From the cell containing the given text, extract its center point as [X, Y] coordinate. 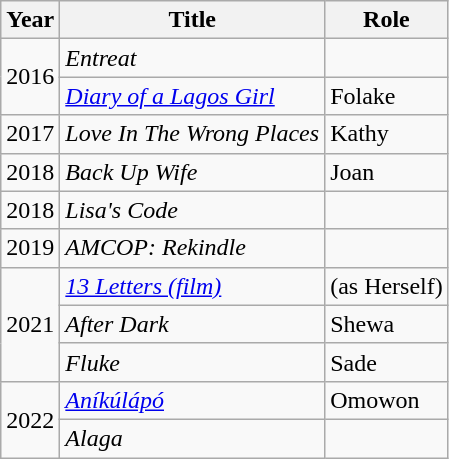
Fluke [192, 362]
(as Herself) [387, 286]
Sade [387, 362]
Omowon [387, 400]
2019 [30, 248]
Diary of a Lagos Girl [192, 96]
2021 [30, 324]
After Dark [192, 324]
Love In The Wrong Places [192, 134]
Kathy [387, 134]
2016 [30, 77]
2022 [30, 419]
Aníkúlápó [192, 400]
Title [192, 20]
Alaga [192, 438]
Entreat [192, 58]
2017 [30, 134]
13 Letters (film) [192, 286]
AMCOP: Rekindle [192, 248]
Lisa's Code [192, 210]
Folake [387, 96]
Year [30, 20]
Shewa [387, 324]
Role [387, 20]
Back Up Wife [192, 172]
Joan [387, 172]
